Output the [X, Y] coordinate of the center of the cell containing the given text.  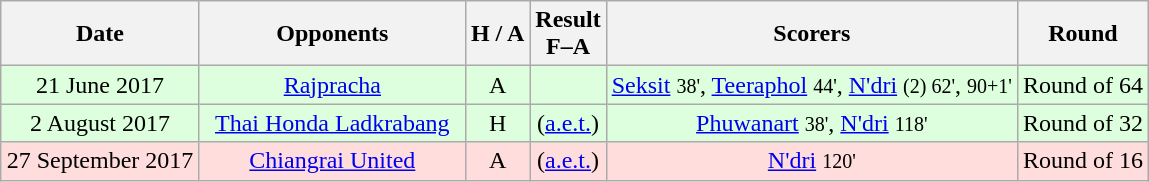
ResultF–A [568, 34]
Date [100, 34]
Seksit 38', Teeraphol 44', N'dri (2) 62', 90+1' [812, 85]
Phuwanart 38', N'dri 118' [812, 123]
Round of 64 [1082, 85]
Thai Honda Ladkrabang [332, 123]
Rajpracha [332, 85]
2 August 2017 [100, 123]
Round [1082, 34]
21 June 2017 [100, 85]
N'dri 120' [812, 161]
Opponents [332, 34]
H [497, 123]
Round of 32 [1082, 123]
H / A [497, 34]
Round of 16 [1082, 161]
Chiangrai United [332, 161]
Scorers [812, 34]
27 September 2017 [100, 161]
